Find where the given text appears and provide that cell's center as [X, Y] coordinate. 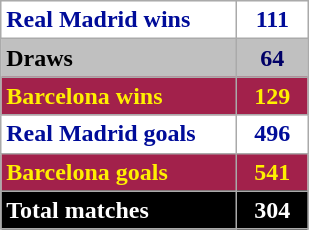
Draws [119, 58]
496 [272, 134]
Real Madrid wins [119, 20]
Barcelona goals [119, 172]
64 [272, 58]
Total matches [119, 210]
541 [272, 172]
129 [272, 96]
111 [272, 20]
Barcelona wins [119, 96]
Real Madrid goals [119, 134]
304 [272, 210]
